Identify which cell holds the provided text, then report its [x, y] central coordinate. 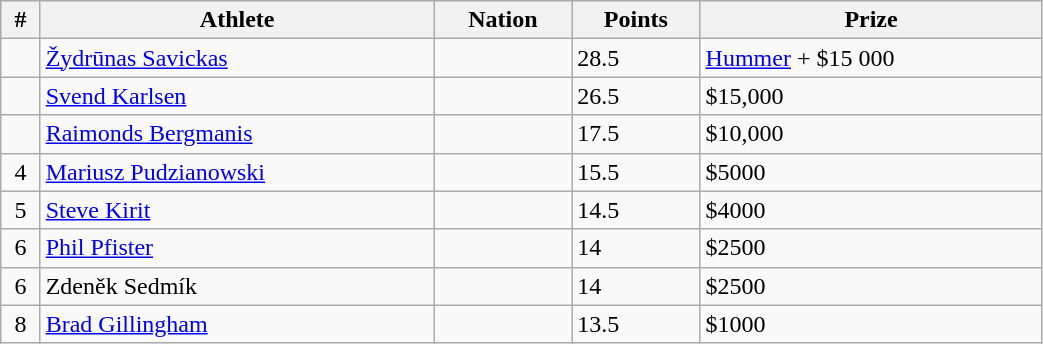
28.5 [636, 58]
Žydrūnas Savickas [237, 58]
$10,000 [871, 134]
Hummer + $15 000 [871, 58]
$4000 [871, 210]
Mariusz Pudzianowski [237, 172]
$15,000 [871, 96]
14.5 [636, 210]
Nation [503, 20]
Points [636, 20]
Phil Pfister [237, 248]
Prize [871, 20]
17.5 [636, 134]
Steve Kirit [237, 210]
Zdeněk Sedmík [237, 286]
5 [20, 210]
Athlete [237, 20]
Svend Karlsen [237, 96]
13.5 [636, 324]
Brad Gillingham [237, 324]
Raimonds Bergmanis [237, 134]
$1000 [871, 324]
4 [20, 172]
15.5 [636, 172]
8 [20, 324]
# [20, 20]
26.5 [636, 96]
$5000 [871, 172]
